Return the [X, Y] coordinate for the center point of the cell that contains the specified text.  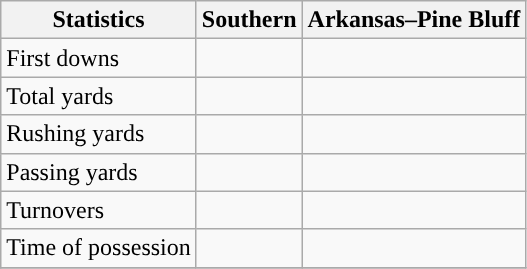
Statistics [99, 20]
Turnovers [99, 210]
Southern [249, 20]
Time of possession [99, 248]
Passing yards [99, 172]
Rushing yards [99, 134]
First downs [99, 58]
Arkansas–Pine Bluff [414, 20]
Total yards [99, 96]
